Locate the cell with the specified text and output its (X, Y) center coordinate. 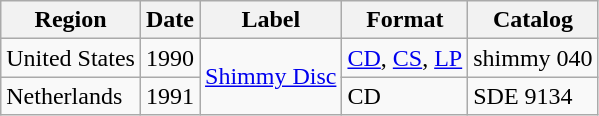
SDE 9134 (533, 96)
Region (71, 20)
Catalog (533, 20)
Netherlands (71, 96)
CD, CS, LP (405, 58)
United States (71, 58)
Shimmy Disc (271, 77)
1990 (170, 58)
Date (170, 20)
Format (405, 20)
CD (405, 96)
shimmy 040 (533, 58)
Label (271, 20)
1991 (170, 96)
